For the text-containing cell, return its midpoint in [x, y] coordinate format. 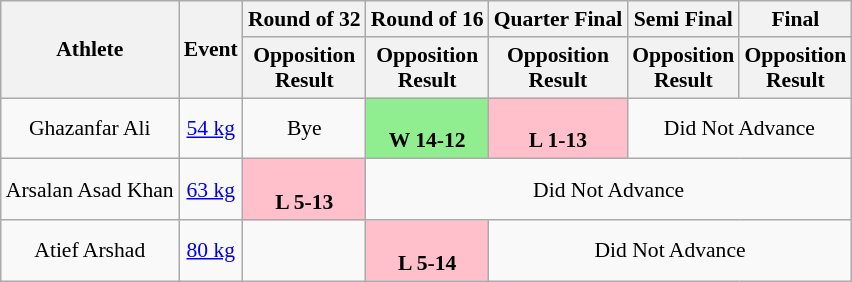
54 kg [211, 128]
63 kg [211, 190]
Atief Arshad [90, 250]
Athlete [90, 50]
L 5-14 [428, 250]
Bye [304, 128]
Ghazanfar Ali [90, 128]
Quarter Final [558, 19]
L 5-13 [304, 190]
80 kg [211, 250]
Event [211, 50]
W 14-12 [428, 128]
Arsalan Asad Khan [90, 190]
Semi Final [683, 19]
Round of 32 [304, 19]
L 1-13 [558, 128]
Final [795, 19]
Round of 16 [428, 19]
